Provide the (X, Y) coordinate of the cell's center where the given text is located.  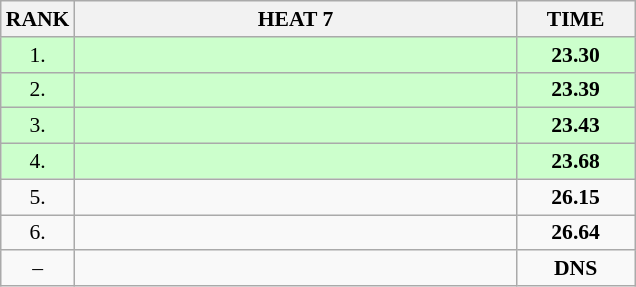
DNS (576, 269)
1. (38, 55)
6. (38, 233)
HEAT 7 (295, 19)
2. (38, 90)
3. (38, 126)
26.15 (576, 197)
26.64 (576, 233)
– (38, 269)
23.39 (576, 90)
23.43 (576, 126)
4. (38, 162)
23.68 (576, 162)
TIME (576, 19)
5. (38, 197)
RANK (38, 19)
23.30 (576, 55)
